Return the [x, y] coordinate for the center point of the cell that contains the specified text.  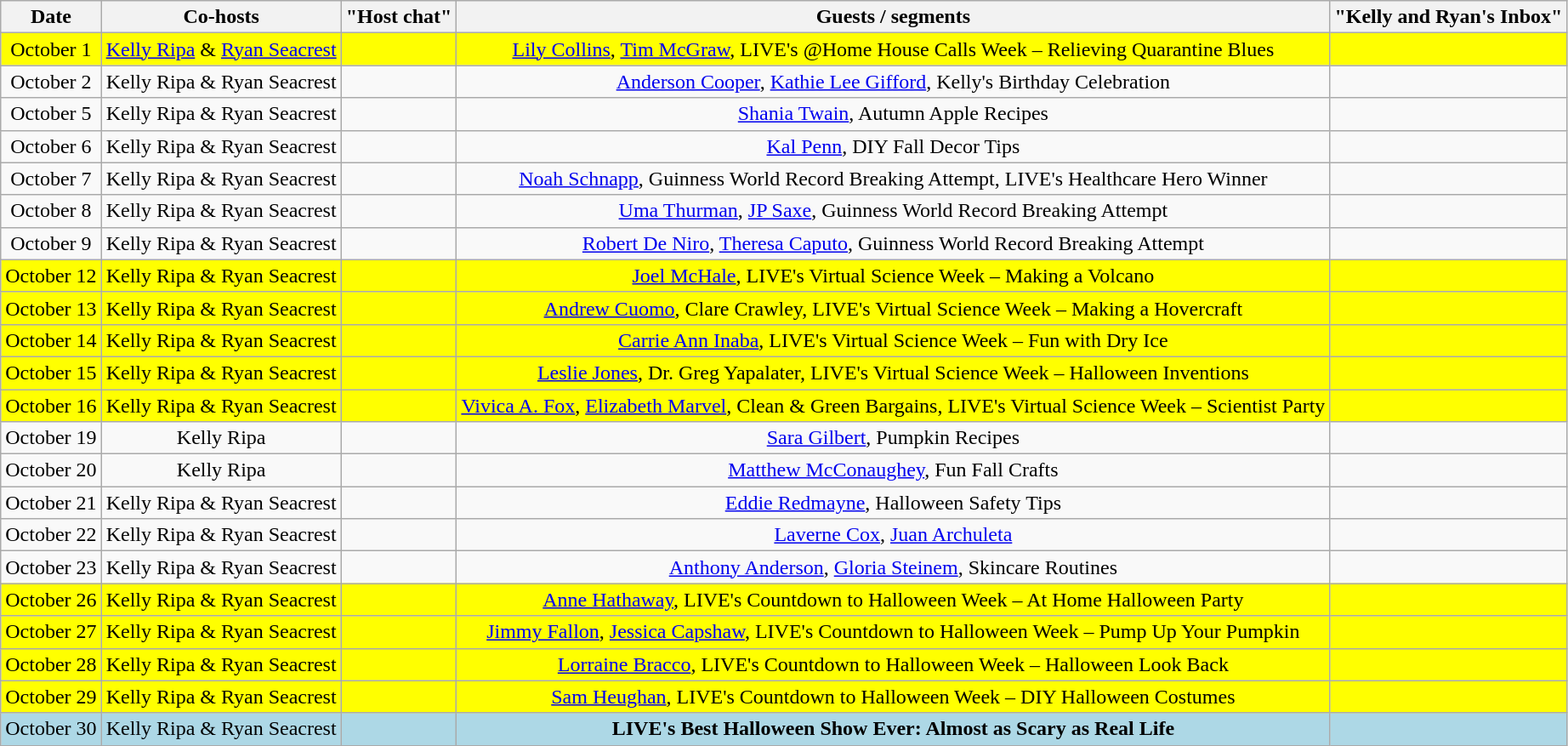
Leslie Jones, Dr. Greg Yapalater, LIVE's Virtual Science Week – Halloween Inventions [893, 373]
October 28 [51, 664]
Anderson Cooper, Kathie Lee Gifford, Kelly's Birthday Celebration [893, 82]
Lily Collins, Tim McGraw, LIVE's @Home House Calls Week – Relieving Quarantine Blues [893, 49]
Guests / segments [893, 17]
October 5 [51, 114]
October 13 [51, 308]
LIVE's Best Halloween Show Ever: Almost as Scary as Real Life [893, 729]
"Host chat" [399, 17]
Anthony Anderson, Gloria Steinem, Skincare Routines [893, 567]
October 23 [51, 567]
Joel McHale, LIVE's Virtual Science Week – Making a Volcano [893, 276]
October 12 [51, 276]
October 8 [51, 211]
October 22 [51, 535]
Anne Hathaway, LIVE's Countdown to Halloween Week – At Home Halloween Party [893, 600]
Date [51, 17]
"Kelly and Ryan's Inbox" [1449, 17]
October 1 [51, 49]
October 21 [51, 503]
Co-hosts [221, 17]
Eddie Redmayne, Halloween Safety Tips [893, 503]
October 14 [51, 340]
Jimmy Fallon, Jessica Capshaw, LIVE's Countdown to Halloween Week – Pump Up Your Pumpkin [893, 632]
October 6 [51, 146]
Lorraine Bracco, LIVE's Countdown to Halloween Week – Halloween Look Back [893, 664]
Uma Thurman, JP Saxe, Guinness World Record Breaking Attempt [893, 211]
October 16 [51, 406]
October 20 [51, 470]
October 2 [51, 82]
Vivica A. Fox, Elizabeth Marvel, Clean & Green Bargains, LIVE's Virtual Science Week – Scientist Party [893, 406]
Matthew McConaughey, Fun Fall Crafts [893, 470]
Noah Schnapp, Guinness World Record Breaking Attempt, LIVE's Healthcare Hero Winner [893, 179]
October 30 [51, 729]
October 7 [51, 179]
October 26 [51, 600]
Sam Heughan, LIVE's Countdown to Halloween Week – DIY Halloween Costumes [893, 697]
Laverne Cox, Juan Archuleta [893, 535]
Carrie Ann Inaba, LIVE's Virtual Science Week – Fun with Dry Ice [893, 340]
October 29 [51, 697]
Kal Penn, DIY Fall Decor Tips [893, 146]
October 19 [51, 438]
October 27 [51, 632]
Andrew Cuomo, Clare Crawley, LIVE's Virtual Science Week – Making a Hovercraft [893, 308]
Robert De Niro, Theresa Caputo, Guinness World Record Breaking Attempt [893, 243]
Shania Twain, Autumn Apple Recipes [893, 114]
October 15 [51, 373]
October 9 [51, 243]
Sara Gilbert, Pumpkin Recipes [893, 438]
